Output the (x, y) coordinate of the center of the cell containing the given text.  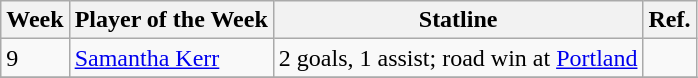
Week (35, 20)
Statline (458, 20)
Ref. (670, 20)
9 (35, 58)
2 goals, 1 assist; road win at Portland (458, 58)
Samantha Kerr (171, 58)
Player of the Week (171, 20)
